From the cell containing the given text, extract its center point as [x, y] coordinate. 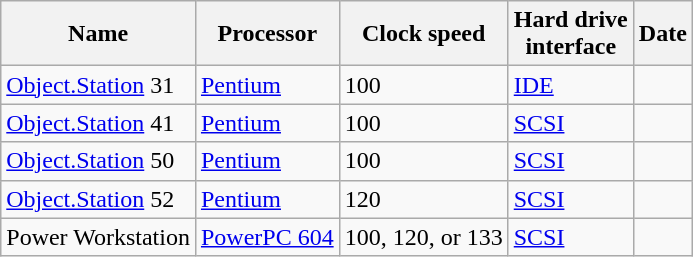
Object.Station 31 [98, 85]
IDE [570, 85]
Object.Station 41 [98, 123]
Date [662, 34]
Power Workstation [98, 237]
Object.Station 52 [98, 199]
PowerPC 604 [267, 237]
Object.Station 50 [98, 161]
Hard driveinterface [570, 34]
Clock speed [424, 34]
100, 120, or 133 [424, 237]
120 [424, 199]
Processor [267, 34]
Name [98, 34]
